Search for the cell housing the specified text and yield its [X, Y] center coordinate. 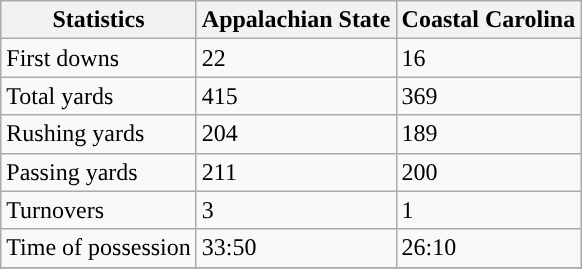
26:10 [488, 248]
33:50 [296, 248]
200 [488, 172]
Turnovers [99, 210]
211 [296, 172]
Appalachian State [296, 20]
Rushing yards [99, 134]
189 [488, 134]
Time of possession [99, 248]
Total yards [99, 96]
Statistics [99, 20]
3 [296, 210]
22 [296, 58]
Passing yards [99, 172]
Coastal Carolina [488, 20]
369 [488, 96]
415 [296, 96]
First downs [99, 58]
1 [488, 210]
16 [488, 58]
204 [296, 134]
